Scan for the cell matching the given text and deliver its [x, y] coordinate at center. 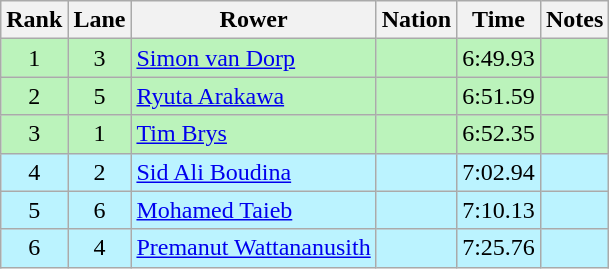
Simon van Dorp [254, 58]
6:51.59 [499, 96]
Tim Brys [254, 134]
7:25.76 [499, 248]
Notes [574, 20]
Rower [254, 20]
6:52.35 [499, 134]
Nation [416, 20]
Premanut Wattananusith [254, 248]
Lane [100, 20]
Sid Ali Boudina [254, 172]
Time [499, 20]
6:49.93 [499, 58]
7:02.94 [499, 172]
7:10.13 [499, 210]
Rank [34, 20]
Mohamed Taieb [254, 210]
Ryuta Arakawa [254, 96]
